Determine the [X, Y] coordinate at the center of the cell enclosing the given text.  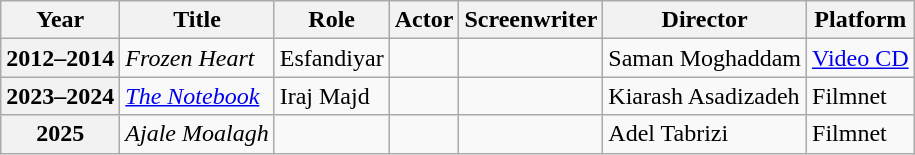
2025 [60, 134]
Video CD [861, 58]
Year [60, 20]
Actor [424, 20]
Saman Moghaddam [705, 58]
Esfandiyar [332, 58]
2012–2014 [60, 58]
Role [332, 20]
Kiarash Asadizadeh [705, 96]
Screenwriter [531, 20]
2023–2024 [60, 96]
Adel Tabrizi [705, 134]
Ajale Moalagh [197, 134]
Iraj Majd [332, 96]
Director [705, 20]
The Notebook [197, 96]
Platform [861, 20]
Title [197, 20]
Frozen Heart [197, 58]
